Extract the [X, Y] coordinate from the center of the cell holding the provided text.  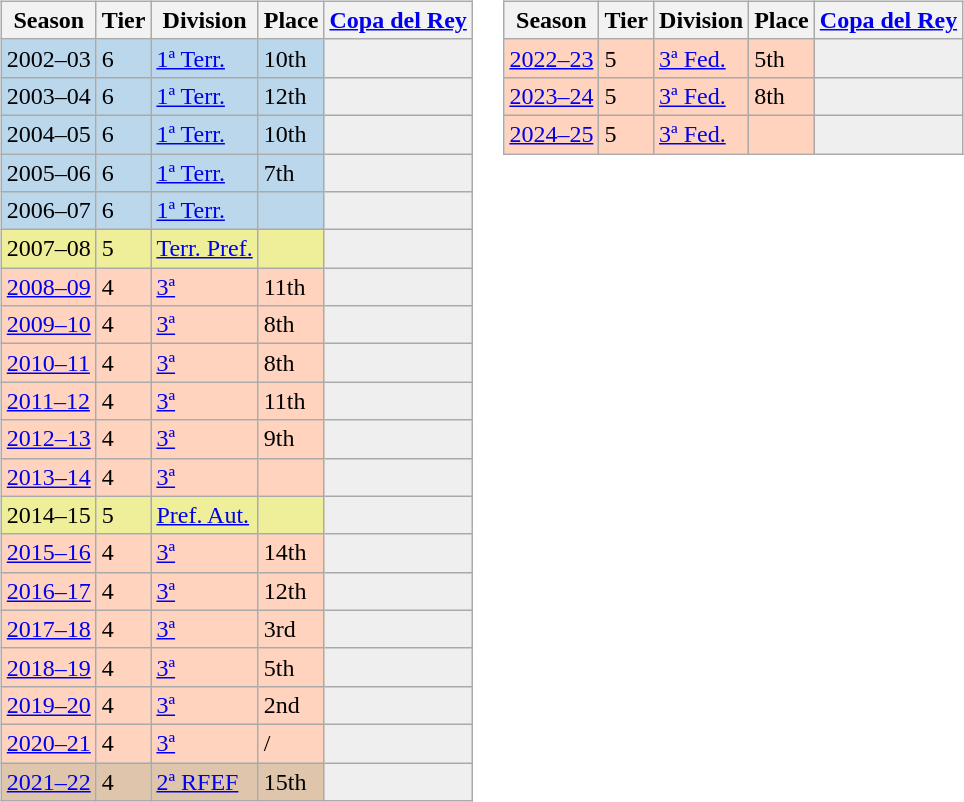
2003–04 [48, 96]
2021–22 [48, 781]
9th [291, 439]
2nd [291, 705]
2019–20 [48, 705]
2023–24 [552, 96]
7th [291, 173]
15th [291, 781]
2020–21 [48, 743]
2ª RFEF [204, 781]
2010–11 [48, 363]
2004–05 [48, 134]
2022–23 [552, 58]
2007–08 [48, 249]
2024–25 [552, 134]
2014–15 [48, 515]
2018–19 [48, 667]
Pref. Aut. [204, 515]
2016–17 [48, 591]
2002–03 [48, 58]
Terr. Pref. [204, 249]
2009–10 [48, 325]
2012–13 [48, 439]
2017–18 [48, 629]
2008–09 [48, 287]
/ [291, 743]
2005–06 [48, 173]
14th [291, 553]
3rd [291, 629]
2011–12 [48, 401]
2013–14 [48, 477]
2006–07 [48, 211]
2015–16 [48, 553]
